Determine the (x, y) coordinate at the center of the cell enclosing the given text.  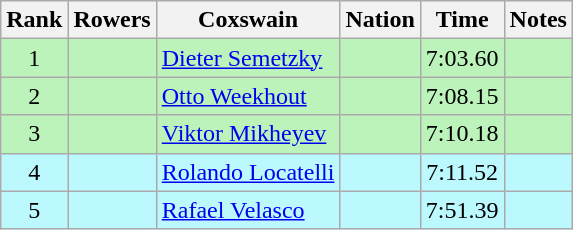
Otto Weekhout (248, 96)
Nation (380, 20)
1 (34, 58)
7:10.18 (462, 134)
Rowers (112, 20)
7:08.15 (462, 96)
7:51.39 (462, 210)
Dieter Semetzky (248, 58)
Rank (34, 20)
Rafael Velasco (248, 210)
5 (34, 210)
Time (462, 20)
Rolando Locatelli (248, 172)
2 (34, 96)
7:11.52 (462, 172)
Coxswain (248, 20)
4 (34, 172)
7:03.60 (462, 58)
Notes (538, 20)
Viktor Mikheyev (248, 134)
3 (34, 134)
